Locate the cell with the specified text and output its [x, y] center coordinate. 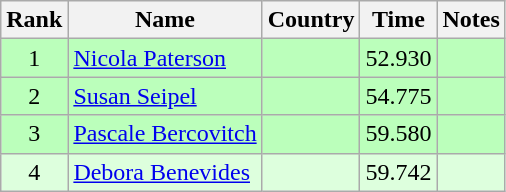
3 [34, 134]
54.775 [398, 96]
52.930 [398, 58]
Susan Seipel [165, 96]
Rank [34, 20]
4 [34, 172]
59.742 [398, 172]
Notes [471, 20]
Time [398, 20]
Pascale Bercovitch [165, 134]
Name [165, 20]
59.580 [398, 134]
1 [34, 58]
Debora Benevides [165, 172]
Nicola Paterson [165, 58]
2 [34, 96]
Country [311, 20]
